Scan for the cell matching the given text and deliver its (x, y) coordinate at center. 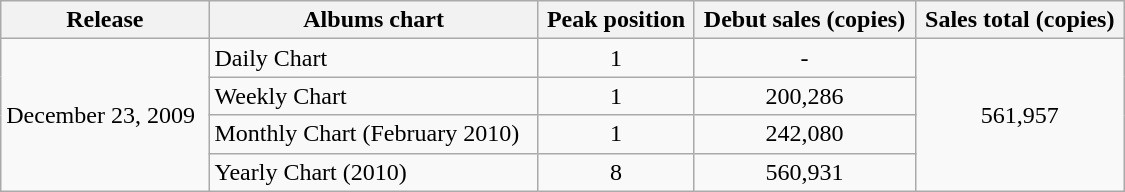
242,080 (805, 134)
Monthly Chart (February 2010) (374, 134)
8 (616, 172)
Albums chart (374, 20)
December 23, 2009 (105, 115)
Peak position (616, 20)
200,286 (805, 96)
Weekly Chart (374, 96)
Release (105, 20)
561,957 (1020, 115)
Yearly Chart (2010) (374, 172)
Debut sales (copies) (805, 20)
560,931 (805, 172)
- (805, 58)
Daily Chart (374, 58)
Sales total (copies) (1020, 20)
